Find where the given text appears and provide that cell's center as (x, y) coordinate. 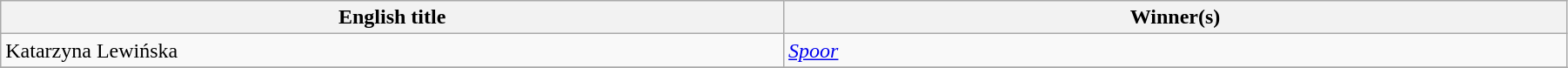
English title (392, 17)
Katarzyna Lewińska (392, 51)
Spoor (1176, 51)
Winner(s) (1176, 17)
